Locate the cell with the specified text and output its (X, Y) center coordinate. 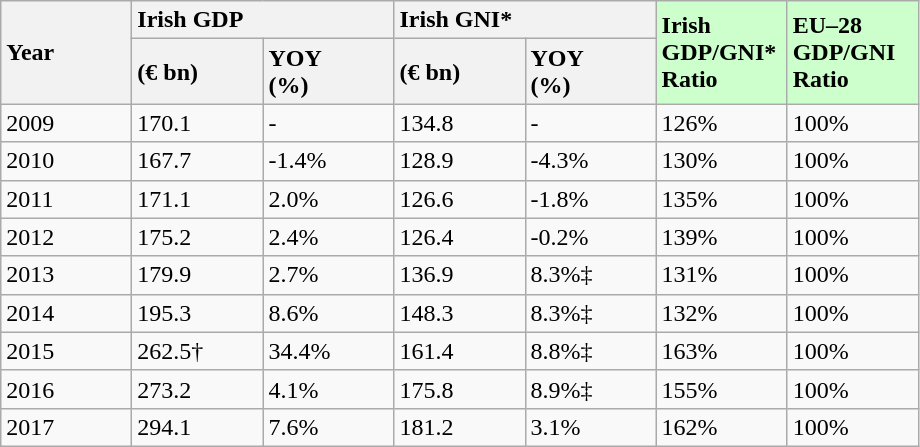
2011 (66, 199)
EU–28GDP/GNIRatio (852, 52)
131% (722, 275)
175.2 (198, 237)
2.0% (328, 199)
136.9 (460, 275)
179.9 (198, 275)
4.1% (328, 389)
2010 (66, 161)
135% (722, 199)
-4.3% (590, 161)
126.4 (460, 237)
139% (722, 237)
Irish GNI* (525, 20)
Year (66, 52)
170.1 (198, 123)
2.4% (328, 237)
2012 (66, 237)
34.4% (328, 351)
134.8 (460, 123)
167.7 (198, 161)
262.5† (198, 351)
148.3 (460, 313)
-1.8% (590, 199)
Irish GDP (263, 20)
126% (722, 123)
163% (722, 351)
155% (722, 389)
2016 (66, 389)
181.2 (460, 427)
2014 (66, 313)
IrishGDP/GNI*Ratio (722, 52)
273.2 (198, 389)
2013 (66, 275)
162% (722, 427)
2017 (66, 427)
8.6% (328, 313)
2015 (66, 351)
2.7% (328, 275)
171.1 (198, 199)
132% (722, 313)
-1.4% (328, 161)
294.1 (198, 427)
161.4 (460, 351)
-0.2% (590, 237)
8.9%‡ (590, 389)
126.6 (460, 199)
3.1% (590, 427)
128.9 (460, 161)
8.8%‡ (590, 351)
130% (722, 161)
175.8 (460, 389)
7.6% (328, 427)
2009 (66, 123)
195.3 (198, 313)
